Search for the cell housing the specified text and yield its [X, Y] center coordinate. 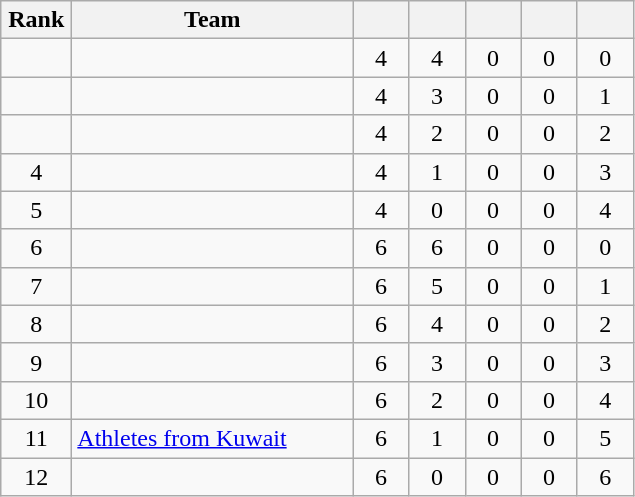
Athletes from Kuwait [212, 438]
10 [36, 400]
7 [36, 286]
12 [36, 477]
Rank [36, 20]
11 [36, 438]
8 [36, 324]
9 [36, 362]
Team [212, 20]
